Identify which cell holds the provided text, then report its (x, y) central coordinate. 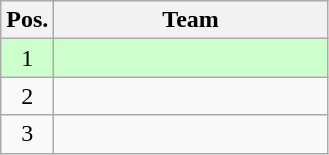
1 (28, 58)
Team (191, 20)
2 (28, 96)
3 (28, 134)
Pos. (28, 20)
